For the text-containing cell, return its midpoint in [x, y] coordinate format. 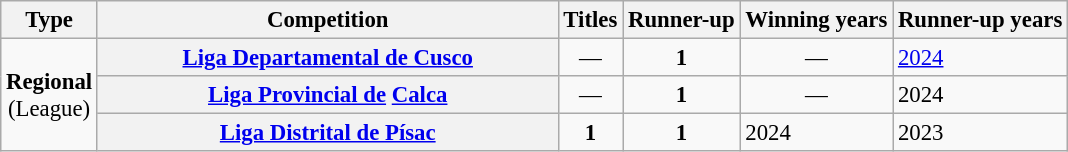
Regional(League) [50, 96]
Liga Departamental de Cusco [328, 58]
2023 [980, 133]
Type [50, 20]
Liga Distrital de Písac [328, 133]
Winning years [816, 20]
Competition [328, 20]
Titles [590, 20]
Liga Provincial de Calca [328, 95]
Runner-up [682, 20]
Runner-up years [980, 20]
